From the cell containing the given text, extract its center point as [X, Y] coordinate. 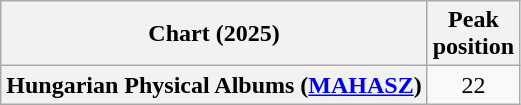
22 [473, 85]
Chart (2025) [214, 34]
Peakposition [473, 34]
Hungarian Physical Albums (MAHASZ) [214, 85]
